For the text-containing cell, return its midpoint in [x, y] coordinate format. 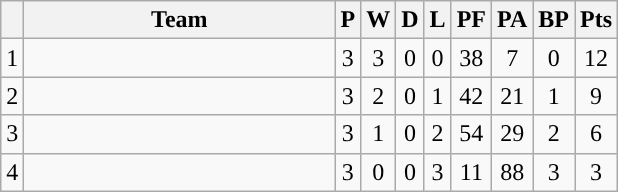
D [410, 20]
W [378, 20]
7 [512, 58]
Pts [596, 20]
6 [596, 134]
L [438, 20]
PF [471, 20]
11 [471, 172]
42 [471, 96]
12 [596, 58]
4 [12, 172]
PA [512, 20]
P [348, 20]
9 [596, 96]
29 [512, 134]
BP [554, 20]
88 [512, 172]
21 [512, 96]
38 [471, 58]
54 [471, 134]
Team [180, 20]
